Locate the cell with the specified text and output its (x, y) center coordinate. 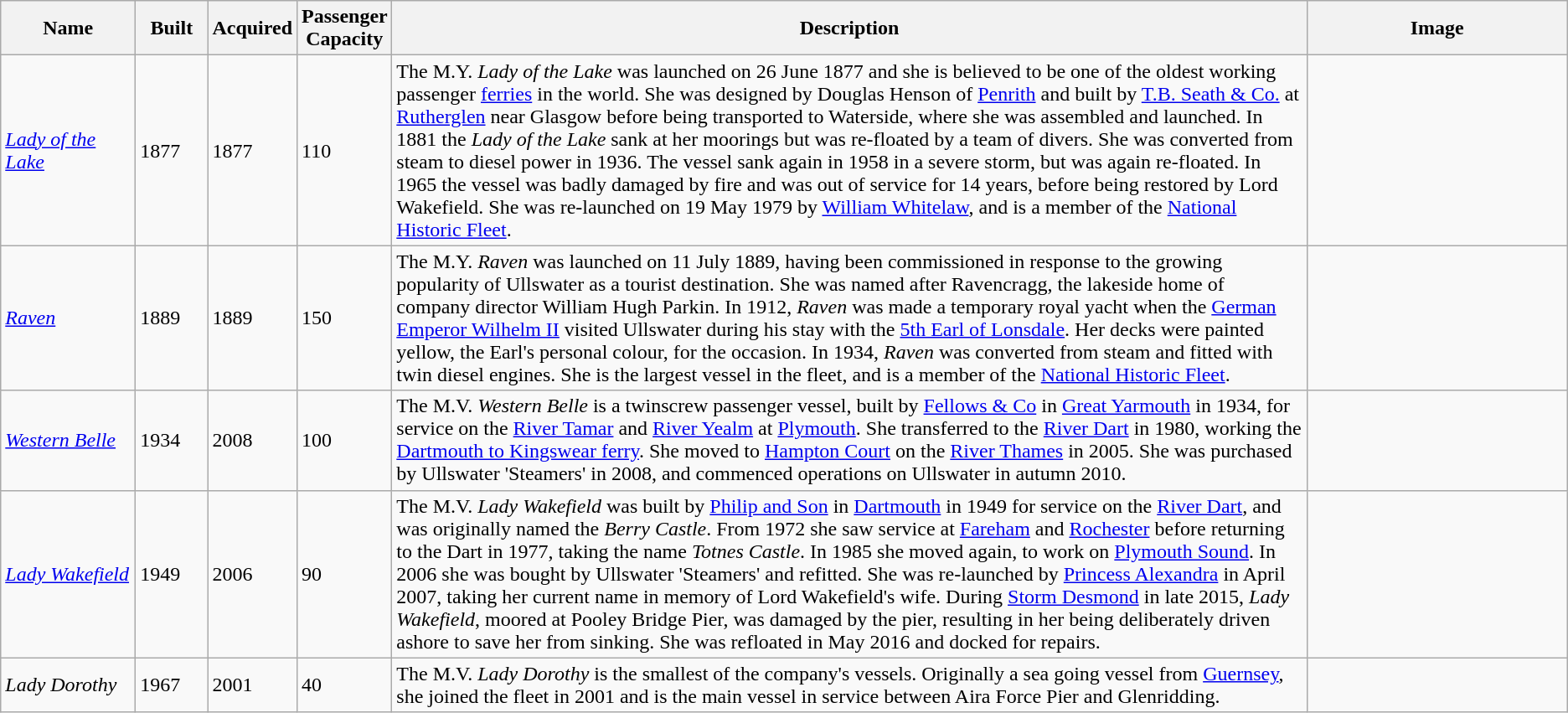
1934 (172, 441)
Description (849, 28)
90 (345, 574)
2008 (253, 441)
Passenger Capacity (345, 28)
Raven (69, 318)
40 (345, 685)
Lady Dorothy (69, 685)
Lady of the Lake (69, 151)
150 (345, 318)
Image (1437, 28)
Lady Wakefield (69, 574)
1949 (172, 574)
2001 (253, 685)
Built (172, 28)
Name (69, 28)
100 (345, 441)
Western Belle (69, 441)
110 (345, 151)
2006 (253, 574)
1967 (172, 685)
Acquired (253, 28)
